Locate the cell with the specified text and output its [x, y] center coordinate. 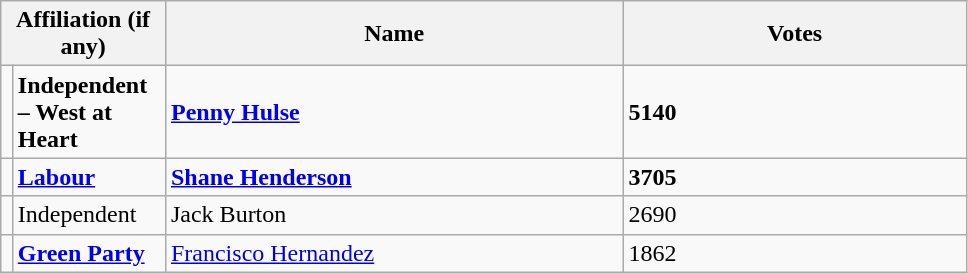
1862 [794, 253]
Green Party [88, 253]
Labour [88, 177]
5140 [794, 112]
2690 [794, 215]
Shane Henderson [394, 177]
Independent [88, 215]
3705 [794, 177]
Jack Burton [394, 215]
Francisco Hernandez [394, 253]
Votes [794, 34]
Name [394, 34]
Penny Hulse [394, 112]
Independent – West at Heart [88, 112]
Affiliation (if any) [84, 34]
